Determine the (x, y) coordinate at the center of the cell enclosing the given text.  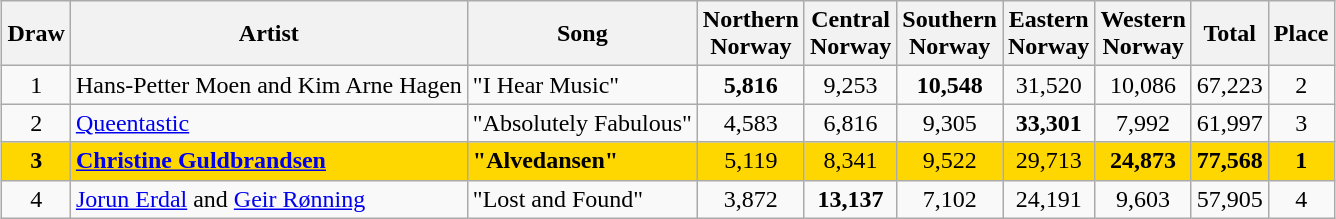
24,873 (1143, 161)
"Alvedansen" (582, 161)
Christine Guldbrandsen (268, 161)
"Absolutely Fabulous" (582, 123)
9,522 (950, 161)
Draw (36, 34)
77,568 (1230, 161)
"Lost and Found" (582, 199)
13,137 (850, 199)
3,872 (750, 199)
7,992 (1143, 123)
SouthernNorway (950, 34)
61,997 (1230, 123)
EasternNorway (1048, 34)
Song (582, 34)
6,816 (850, 123)
Hans-Petter Moen and Kim Arne Hagen (268, 85)
Queentastic (268, 123)
Place (1301, 34)
5,816 (750, 85)
33,301 (1048, 123)
CentralNorway (850, 34)
Total (1230, 34)
9,603 (1143, 199)
10,548 (950, 85)
24,191 (1048, 199)
9,253 (850, 85)
8,341 (850, 161)
5,119 (750, 161)
Jorun Erdal and Geir Rønning (268, 199)
Artist (268, 34)
"I Hear Music" (582, 85)
9,305 (950, 123)
10,086 (1143, 85)
7,102 (950, 199)
NorthernNorway (750, 34)
29,713 (1048, 161)
4,583 (750, 123)
WesternNorway (1143, 34)
67,223 (1230, 85)
57,905 (1230, 199)
31,520 (1048, 85)
